For the text-containing cell, return its midpoint in (x, y) coordinate format. 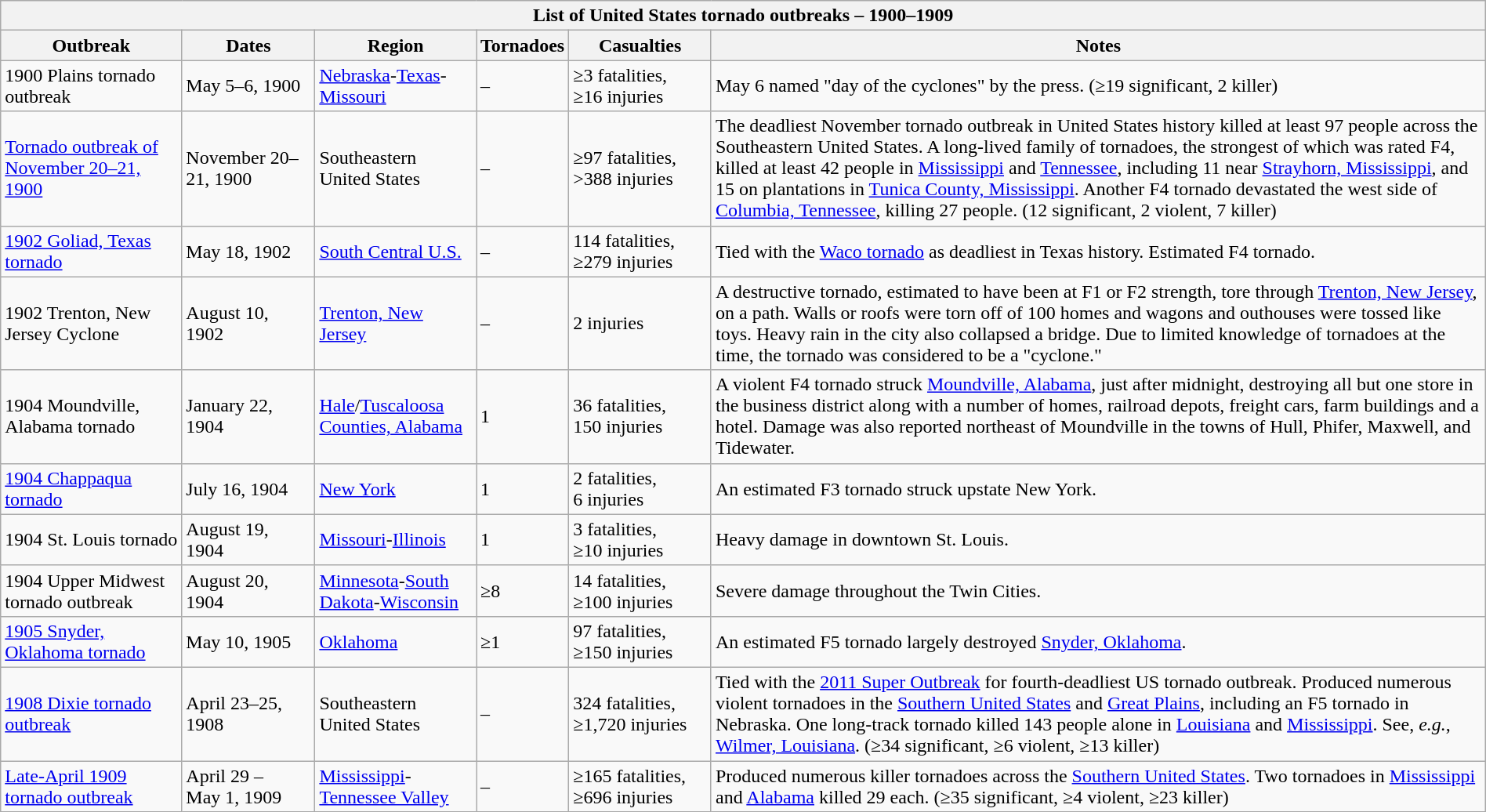
Minnesota-South Dakota-Wisconsin (396, 591)
1900 Plains tornado outbreak (91, 86)
May 5–6, 1900 (248, 86)
2 injuries (640, 323)
Tornado outbreak of November 20–21, 1900 (91, 169)
An estimated F5 tornado largely destroyed Snyder, Oklahoma. (1098, 641)
Tornadoes (523, 45)
New York (396, 489)
January 22, 1904 (248, 417)
1904 St. Louis tornado (91, 539)
≥165 fatalities, ≥696 injuries (640, 785)
1905 Snyder, Oklahoma tornado (91, 641)
May 18, 1902 (248, 251)
324 fatalities, ≥1,720 injuries (640, 713)
Late-April 1909 tornado outbreak (91, 785)
April 23–25, 1908 (248, 713)
April 29 – May 1, 1909 (248, 785)
2 fatalities, 6 injuries (640, 489)
Nebraska-Texas-Missouri (396, 86)
1908 Dixie tornado outbreak (91, 713)
November 20–21, 1900 (248, 169)
Casualties (640, 45)
≥1 (523, 641)
36 fatalities, 150 injuries (640, 417)
1904 Chappaqua tornado (91, 489)
Trenton, New Jersey (396, 323)
114 fatalities, ≥279 injuries (640, 251)
≥8 (523, 591)
1902 Goliad, Texas tornado (91, 251)
Outbreak (91, 45)
Hale/Tuscaloosa Counties, Alabama (396, 417)
An estimated F3 tornado struck upstate New York. (1098, 489)
Tied with the Waco tornado as deadliest in Texas history. Estimated F4 tornado. (1098, 251)
Severe damage throughout the Twin Cities. (1098, 591)
August 10, 1902 (248, 323)
Notes (1098, 45)
Oklahoma (396, 641)
Region (396, 45)
August 20, 1904 (248, 591)
14 fatalities, ≥100 injuries (640, 591)
≥3 fatalities, ≥16 injuries (640, 86)
3 fatalities, ≥10 injuries (640, 539)
Heavy damage in downtown St. Louis. (1098, 539)
South Central U.S. (396, 251)
August 19, 1904 (248, 539)
May 10, 1905 (248, 641)
July 16, 1904 (248, 489)
≥97 fatalities, >388 injuries (640, 169)
Mississippi-Tennessee Valley (396, 785)
List of United States tornado outbreaks – 1900–1909 (743, 16)
97 fatalities, ≥150 injuries (640, 641)
Missouri-Illinois (396, 539)
May 6 named "day of the cyclones" by the press. (≥19 significant, 2 killer) (1098, 86)
Dates (248, 45)
1902 Trenton, New Jersey Cyclone (91, 323)
1904 Moundville, Alabama tornado (91, 417)
1904 Upper Midwest tornado outbreak (91, 591)
